Detect which cell encompasses the target text, then output its (X, Y) center coordinate. 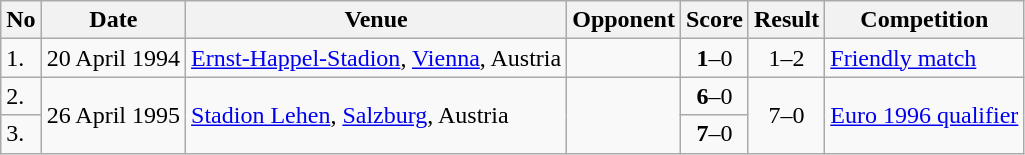
Date (113, 20)
Euro 1996 qualifier (924, 115)
2. (21, 96)
Opponent (624, 20)
1. (21, 58)
26 April 1995 (113, 115)
3. (21, 134)
Ernst-Happel-Stadion, Vienna, Austria (376, 58)
Score (714, 20)
No (21, 20)
Competition (924, 20)
Venue (376, 20)
6–0 (714, 96)
Stadion Lehen, Salzburg, Austria (376, 115)
Friendly match (924, 58)
1–2 (786, 58)
20 April 1994 (113, 58)
1–0 (714, 58)
Result (786, 20)
